From the cell containing the given text, extract its center point as [X, Y] coordinate. 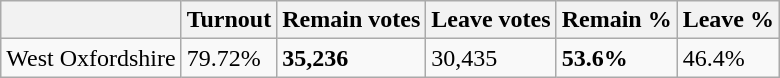
53.6% [616, 58]
Leave votes [491, 20]
West Oxfordshire [91, 58]
Remain % [616, 20]
30,435 [491, 58]
Remain votes [352, 20]
Turnout [229, 20]
79.72% [229, 58]
Leave % [728, 20]
46.4% [728, 58]
35,236 [352, 58]
